Find where the given text appears and provide that cell's center as [X, Y] coordinate. 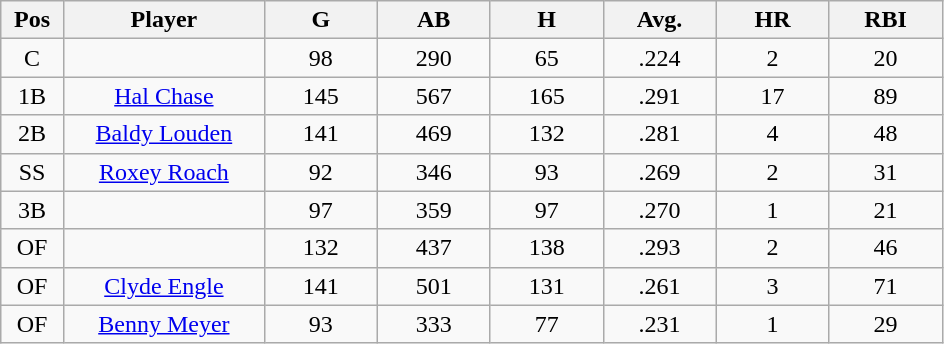
3B [32, 210]
31 [886, 172]
138 [546, 248]
G [320, 20]
.281 [660, 134]
Player [164, 20]
.291 [660, 96]
.231 [660, 324]
3 [772, 286]
333 [434, 324]
H [546, 20]
1B [32, 96]
SS [32, 172]
48 [886, 134]
Pos [32, 20]
RBI [886, 20]
HR [772, 20]
.270 [660, 210]
65 [546, 58]
346 [434, 172]
AB [434, 20]
92 [320, 172]
29 [886, 324]
C [32, 58]
567 [434, 96]
89 [886, 96]
Roxey Roach [164, 172]
290 [434, 58]
501 [434, 286]
165 [546, 96]
Baldy Louden [164, 134]
.224 [660, 58]
Benny Meyer [164, 324]
4 [772, 134]
98 [320, 58]
20 [886, 58]
Avg. [660, 20]
Clyde Engle [164, 286]
437 [434, 248]
359 [434, 210]
46 [886, 248]
.261 [660, 286]
Hal Chase [164, 96]
71 [886, 286]
21 [886, 210]
77 [546, 324]
2B [32, 134]
.269 [660, 172]
131 [546, 286]
469 [434, 134]
145 [320, 96]
.293 [660, 248]
17 [772, 96]
